Capture the cell that displays the provided text and extract its [X, Y] central coordinate. 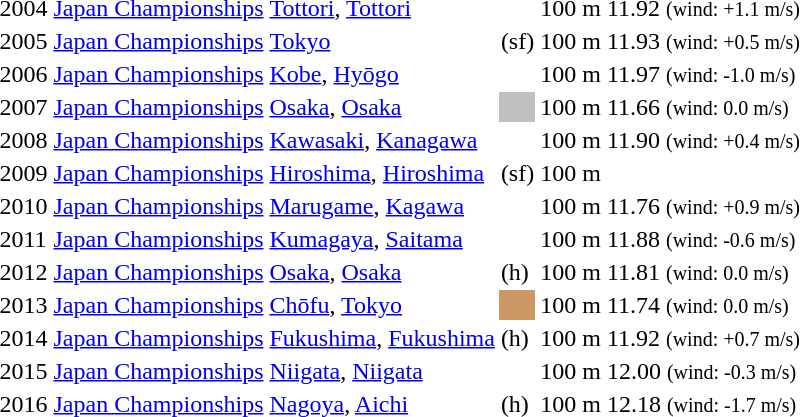
Marugame, Kagawa [382, 206]
Chōfu, Tokyo [382, 305]
Fukushima, Fukushima [382, 338]
Tokyo [382, 41]
Niigata, Niigata [382, 371]
Hiroshima, Hiroshima [382, 173]
Kobe, Hyōgo [382, 74]
Kawasaki, Kanagawa [382, 140]
Kumagaya, Saitama [382, 239]
